Locate the cell with the specified text and output its [X, Y] center coordinate. 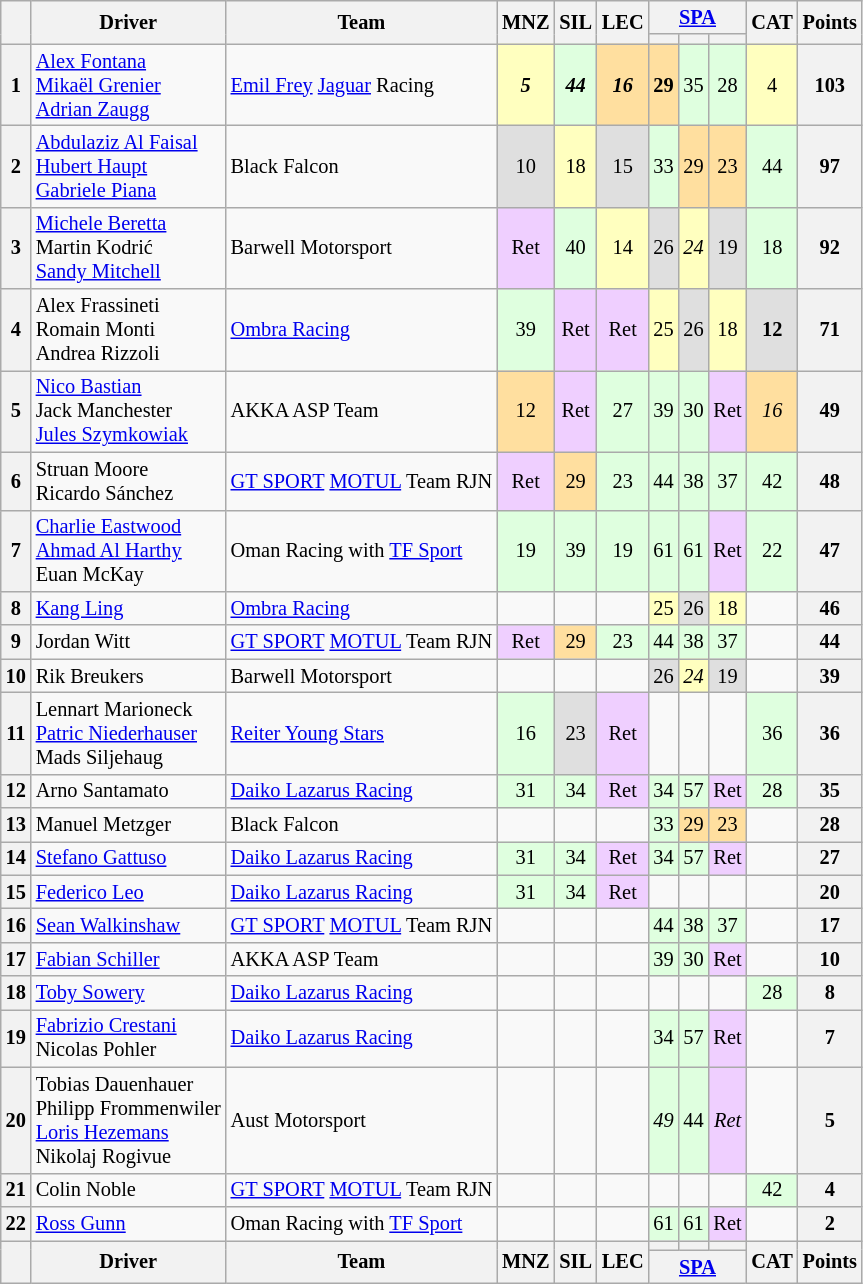
Aust Motorsport [362, 1120]
Kang Ling [128, 608]
11 [16, 733]
Alex Frassineti Romain Monti Andrea Rizzoli [128, 330]
48 [830, 481]
Stefano Gattuso [128, 858]
Arno Santamato [128, 791]
Emil Frey Jaguar Racing [362, 85]
Federico Leo [128, 892]
Fabian Schiller [128, 959]
71 [830, 330]
Toby Sowery [128, 993]
21 [16, 1190]
3 [16, 248]
9 [16, 642]
13 [16, 825]
97 [830, 166]
Lennart Marioneck Patric Niederhauser Mads Siljehaug [128, 733]
Colin Noble [128, 1190]
Struan Moore Ricardo Sánchez [128, 481]
47 [830, 551]
1 [16, 85]
Nico Bastian Jack Manchester Jules Szymkowiak [128, 411]
Ross Gunn [128, 1223]
Reiter Young Stars [362, 733]
Charlie Eastwood Ahmad Al Harthy Euan McKay [128, 551]
Rik Breukers [128, 676]
46 [830, 608]
Manuel Metzger [128, 825]
Jordan Witt [128, 642]
40 [576, 248]
92 [830, 248]
Alex Fontana Mikaël Grenier Adrian Zaugg [128, 85]
Michele Beretta Martin Kodrić Sandy Mitchell [128, 248]
Sean Walkinshaw [128, 925]
103 [830, 85]
Abdulaziz Al Faisal Hubert Haupt Gabriele Piana [128, 166]
Fabrizio Crestani Nicolas Pohler [128, 1038]
Tobias Dauenhauer Philipp Frommenwiler Loris Hezemans Nikolaj Rogivue [128, 1120]
6 [16, 481]
